Locate the cell with the specified text and output its [X, Y] center coordinate. 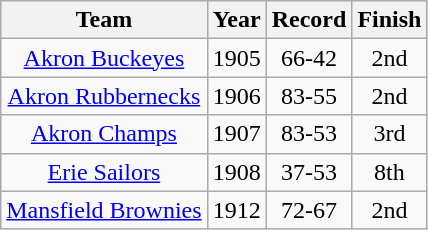
8th [390, 172]
66-42 [309, 58]
Team [104, 20]
1906 [236, 96]
1905 [236, 58]
37-53 [309, 172]
83-55 [309, 96]
Akron Buckeyes [104, 58]
1908 [236, 172]
3rd [390, 134]
Finish [390, 20]
Akron Champs [104, 134]
1907 [236, 134]
1912 [236, 210]
Akron Rubbernecks [104, 96]
Erie Sailors [104, 172]
72-67 [309, 210]
Mansfield Brownies [104, 210]
83-53 [309, 134]
Year [236, 20]
Record [309, 20]
